Scan for the cell matching the given text and deliver its (X, Y) coordinate at center. 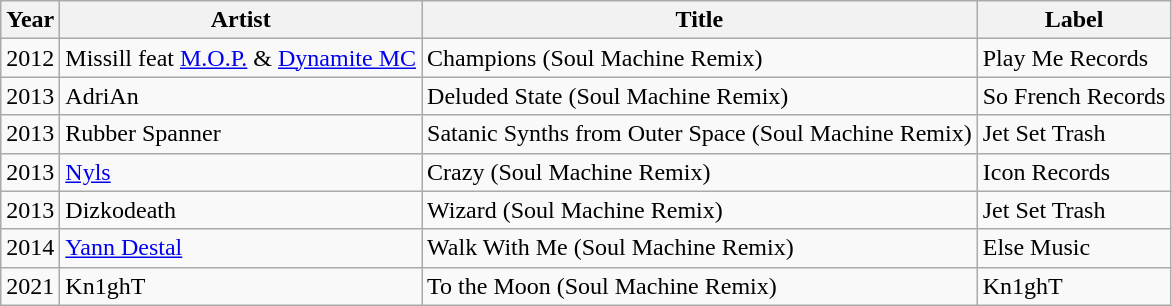
2012 (30, 58)
Crazy (Soul Machine Remix) (700, 172)
2021 (30, 286)
Nyls (241, 172)
Else Music (1074, 248)
Artist (241, 20)
Rubber Spanner (241, 134)
Satanic Synths from Outer Space (Soul Machine Remix) (700, 134)
Label (1074, 20)
Icon Records (1074, 172)
Play Me Records (1074, 58)
Dizkodeath (241, 210)
AdriAn (241, 96)
So French Records (1074, 96)
Wizard (Soul Machine Remix) (700, 210)
2014 (30, 248)
Champions (Soul Machine Remix) (700, 58)
Yann Destal (241, 248)
Year (30, 20)
Missill feat M.O.P. & Dynamite MC (241, 58)
Deluded State (Soul Machine Remix) (700, 96)
To the Moon (Soul Machine Remix) (700, 286)
Title (700, 20)
Walk With Me (Soul Machine Remix) (700, 248)
